Detect which cell encompasses the target text, then output its [X, Y] center coordinate. 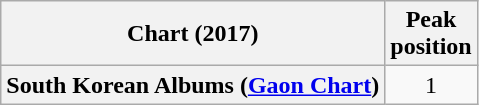
Chart (2017) [193, 34]
1 [431, 85]
Peakposition [431, 34]
South Korean Albums (Gaon Chart) [193, 85]
